Scan for the cell matching the given text and deliver its (X, Y) coordinate at center. 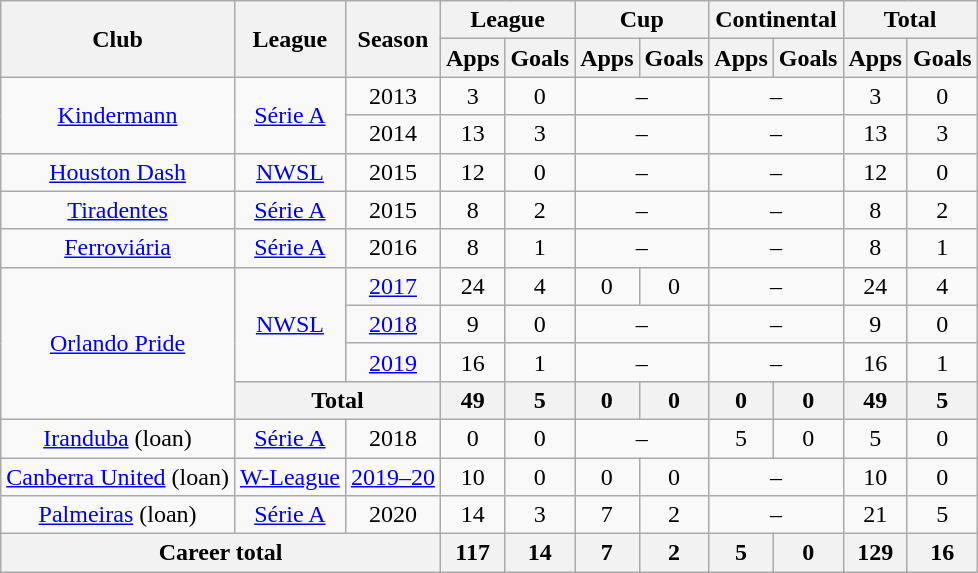
117 (472, 553)
129 (875, 553)
2019 (392, 362)
Canberra United (loan) (118, 477)
W-League (290, 477)
Ferroviária (118, 248)
21 (875, 515)
Kindermann (118, 115)
Season (392, 39)
2016 (392, 248)
Continental (776, 20)
2020 (392, 515)
Club (118, 39)
Orlando Pride (118, 343)
2017 (392, 286)
2014 (392, 134)
2013 (392, 96)
Cup (642, 20)
Tiradentes (118, 210)
Iranduba (loan) (118, 438)
Palmeiras (loan) (118, 515)
2019–20 (392, 477)
Houston Dash (118, 172)
Career total (221, 553)
